Capture the cell that displays the provided text and extract its (x, y) central coordinate. 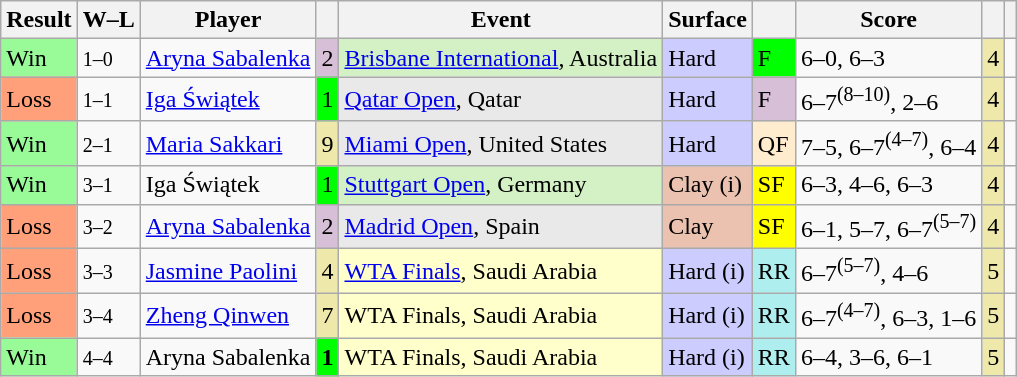
6–4, 3–6, 6–1 (888, 357)
6–7(8–10), 2–6 (888, 100)
6–7(4–7), 6–3, 1–6 (888, 316)
1–0 (108, 58)
Clay (708, 226)
Player (228, 20)
Clay (i) (708, 185)
Score (888, 20)
Jasmine Paolini (228, 272)
Maria Sakkari (228, 144)
3–4 (108, 316)
2–1 (108, 144)
7–5, 6–7(4–7), 6–4 (888, 144)
4–4 (108, 357)
3–2 (108, 226)
6–1, 5–7, 6–7(5–7) (888, 226)
7 (328, 316)
Brisbane International, Australia (501, 58)
Surface (708, 20)
Event (501, 20)
6–7(5–7), 4–6 (888, 272)
W–L (108, 20)
1–1 (108, 100)
3–3 (108, 272)
6–0, 6–3 (888, 58)
Madrid Open, Spain (501, 226)
Result (39, 20)
Qatar Open, Qatar (501, 100)
3–1 (108, 185)
QF (774, 144)
6–3, 4–6, 6–3 (888, 185)
Stuttgart Open, Germany (501, 185)
9 (328, 144)
Zheng Qinwen (228, 316)
Miami Open, United States (501, 144)
